Search for the cell housing the specified text and yield its [X, Y] center coordinate. 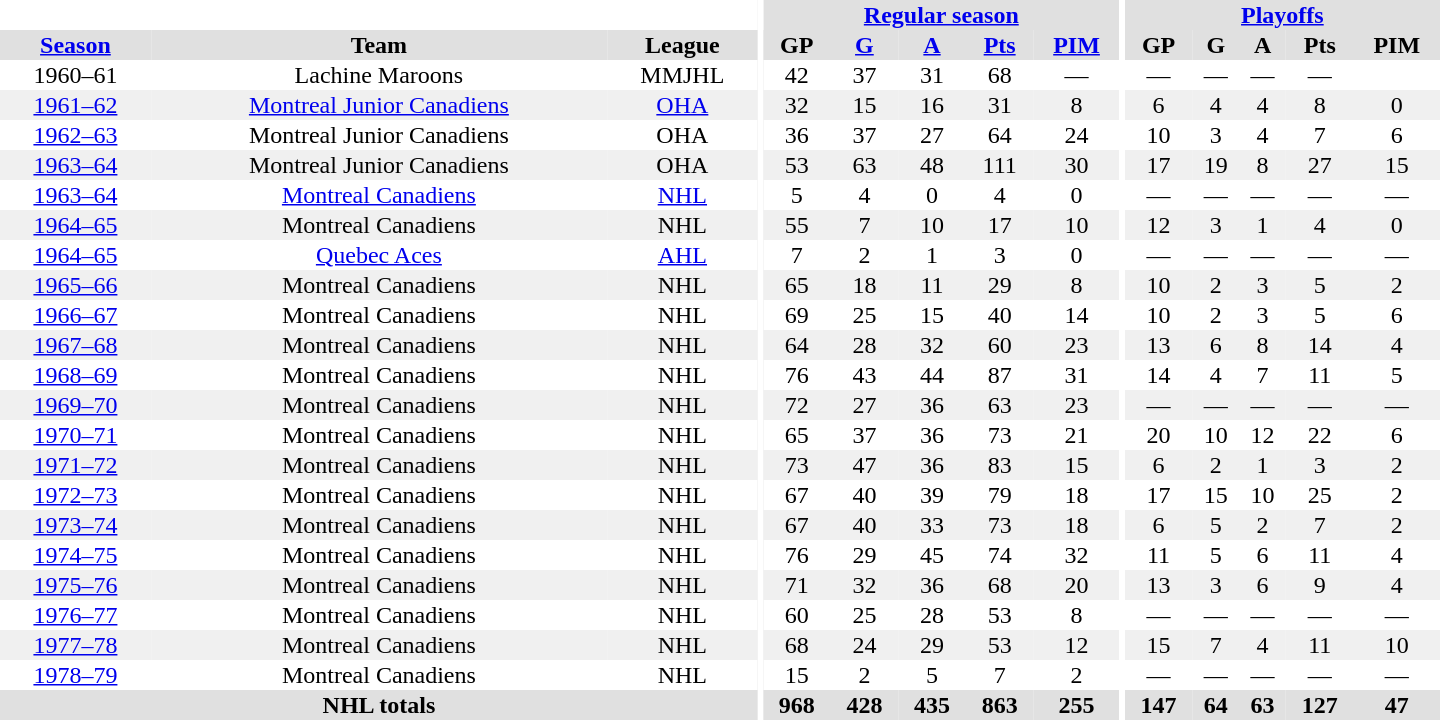
Regular season [942, 15]
42 [797, 75]
255 [1076, 705]
147 [1159, 705]
22 [1320, 435]
43 [865, 375]
863 [1000, 705]
1976–77 [76, 615]
League [682, 45]
1974–75 [76, 555]
30 [1076, 165]
1971–72 [76, 465]
9 [1320, 585]
1961–62 [76, 105]
1960–61 [76, 75]
Playoffs [1282, 15]
39 [932, 495]
71 [797, 585]
Lachine Maroons [379, 75]
21 [1076, 435]
127 [1320, 705]
1973–74 [76, 525]
Season [76, 45]
74 [1000, 555]
AHL [682, 255]
1978–79 [76, 675]
968 [797, 705]
16 [932, 105]
428 [865, 705]
1969–70 [76, 405]
1967–68 [76, 345]
45 [932, 555]
1977–78 [76, 645]
48 [932, 165]
33 [932, 525]
44 [932, 375]
1970–71 [76, 435]
Quebec Aces [379, 255]
1972–73 [76, 495]
1968–69 [76, 375]
111 [1000, 165]
NHL totals [379, 705]
1962–63 [76, 135]
55 [797, 225]
1966–67 [76, 315]
83 [1000, 465]
19 [1216, 165]
1965–66 [76, 285]
87 [1000, 375]
72 [797, 405]
435 [932, 705]
Team [379, 45]
79 [1000, 495]
MMJHL [682, 75]
1975–76 [76, 585]
69 [797, 315]
